For the text-containing cell, return its midpoint in (x, y) coordinate format. 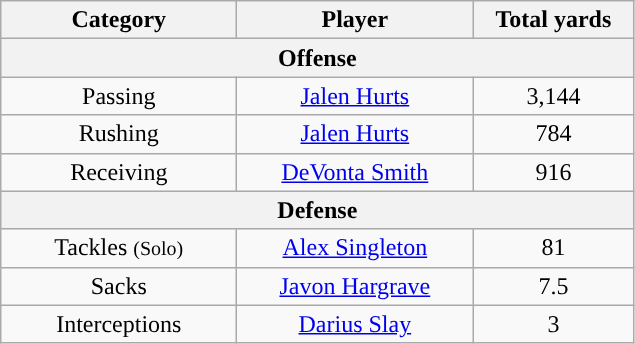
3 (554, 324)
Total yards (554, 20)
Interceptions (119, 324)
DeVonta Smith (355, 172)
Rushing (119, 134)
81 (554, 248)
3,144 (554, 96)
Tackles (Solo) (119, 248)
Defense (318, 210)
Darius Slay (355, 324)
Passing (119, 96)
916 (554, 172)
Category (119, 20)
784 (554, 134)
Offense (318, 58)
7.5 (554, 286)
Alex Singleton (355, 248)
Sacks (119, 286)
Player (355, 20)
Receiving (119, 172)
Javon Hargrave (355, 286)
